Pinpoint the cell where the given text exists, returning its [x, y] midpoint coordinate. 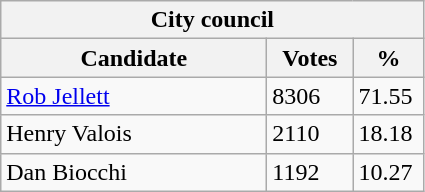
1192 [310, 172]
City council [212, 20]
Dan Biocchi [134, 172]
Votes [310, 58]
Rob Jellett [134, 96]
Candidate [134, 58]
2110 [310, 134]
71.55 [388, 96]
18.18 [388, 134]
% [388, 58]
10.27 [388, 172]
8306 [310, 96]
Henry Valois [134, 134]
